Return [x, y] of the center of cell containing provided text 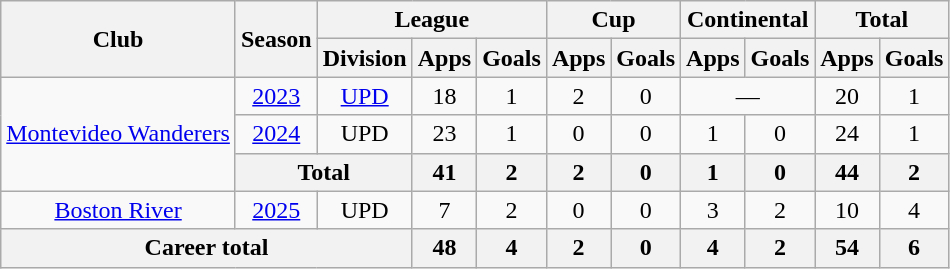
41 [444, 172]
League [432, 20]
2025 [276, 210]
— [748, 96]
54 [847, 248]
2024 [276, 134]
Club [118, 39]
Montevideo Wanderers [118, 134]
Career total [206, 248]
24 [847, 134]
Division [364, 58]
6 [914, 248]
48 [444, 248]
20 [847, 96]
Boston River [118, 210]
Cup [613, 20]
3 [713, 210]
Continental [748, 20]
23 [444, 134]
7 [444, 210]
44 [847, 172]
Season [276, 39]
10 [847, 210]
18 [444, 96]
2023 [276, 96]
